Return (x, y) of the center of cell containing provided text 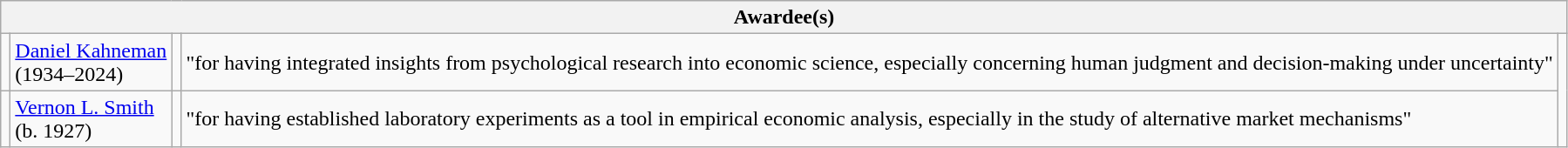
Vernon L. Smith(b. 1927) (91, 118)
Awardee(s) (784, 17)
"for having established laboratory experiments as a tool in empirical economic analysis, especially in the study of alternative market mechanisms" (870, 118)
Daniel Kahneman(1934–2024) (91, 63)
